Return the [X, Y] coordinate for the center point of the cell that contains the specified text.  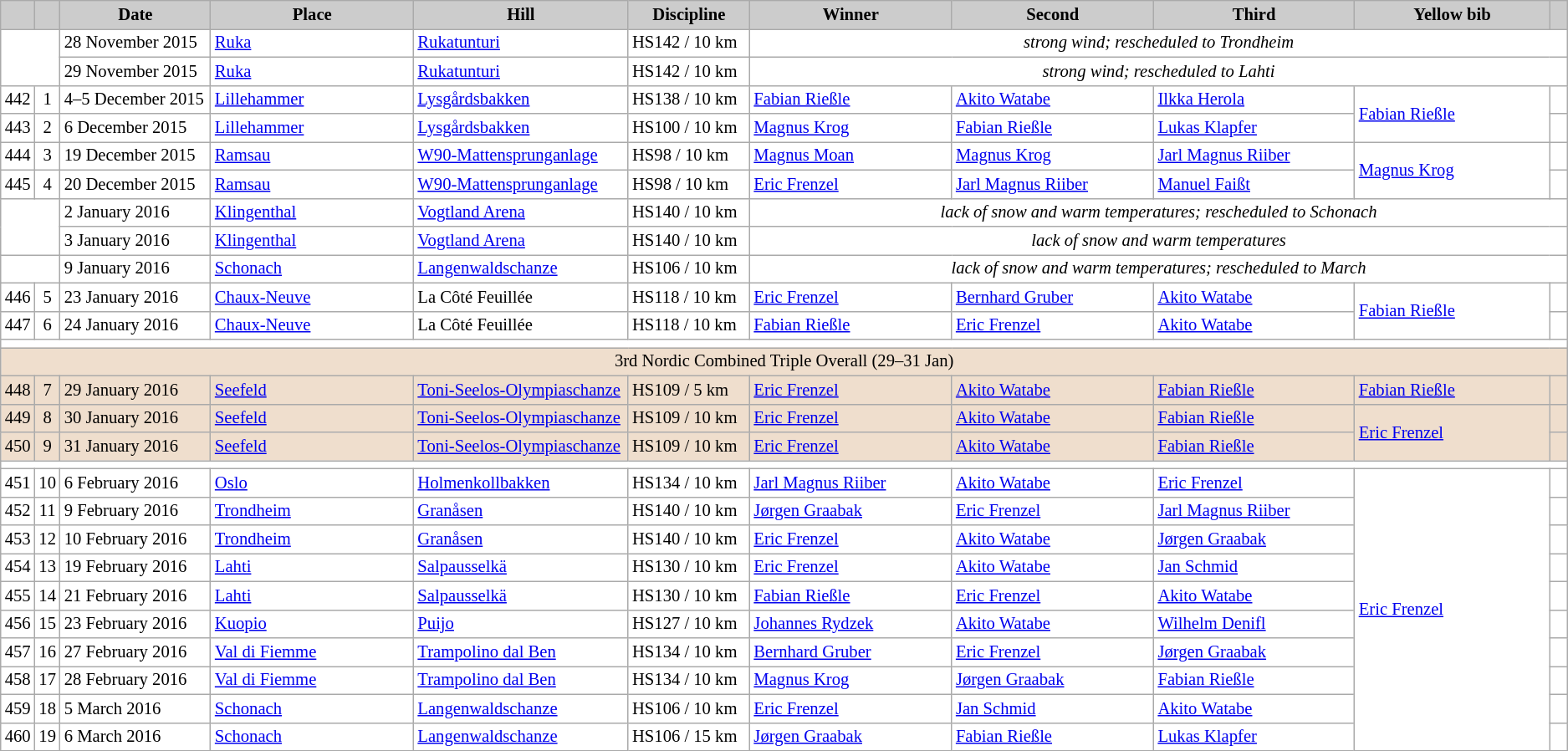
30 January 2016 [135, 418]
31 January 2016 [135, 446]
20 December 2015 [135, 184]
Second [1053, 14]
HS138 / 10 km [689, 100]
9 [47, 446]
5 [47, 297]
HS109 / 5 km [689, 390]
Holmenkollbakken [520, 483]
Place [313, 14]
2 January 2016 [135, 212]
Winner [850, 14]
Oslo [313, 483]
6 March 2016 [135, 737]
451 [18, 483]
454 [18, 567]
23 January 2016 [135, 297]
10 [47, 483]
HS100 / 10 km [689, 128]
24 January 2016 [135, 325]
10 February 2016 [135, 539]
19 [47, 737]
13 [47, 567]
11 [47, 511]
Manuel Faißt [1254, 184]
12 [47, 539]
HS127 / 10 km [689, 624]
6 February 2016 [135, 483]
Hill [520, 14]
18 [47, 708]
Wilhelm Denifl [1254, 624]
8 [47, 418]
15 [47, 624]
4–5 December 2015 [135, 100]
Puijo [520, 624]
19 December 2015 [135, 156]
3 [47, 156]
23 February 2016 [135, 624]
28 November 2015 [135, 43]
444 [18, 156]
19 February 2016 [135, 567]
6 [47, 325]
456 [18, 624]
28 February 2016 [135, 680]
7 [47, 390]
450 [18, 446]
453 [18, 539]
442 [18, 100]
21 February 2016 [135, 595]
1 [47, 100]
Ilkka Herola [1254, 100]
445 [18, 184]
455 [18, 595]
460 [18, 737]
9 January 2016 [135, 268]
459 [18, 708]
strong wind; rescheduled to Lahti [1158, 71]
5 March 2016 [135, 708]
Yellow bib [1452, 14]
443 [18, 128]
449 [18, 418]
17 [47, 680]
Third [1254, 14]
9 February 2016 [135, 511]
16 [47, 651]
458 [18, 680]
446 [18, 297]
27 February 2016 [135, 651]
6 December 2015 [135, 128]
Date [135, 14]
3 January 2016 [135, 240]
strong wind; rescheduled to Trondheim [1158, 43]
lack of snow and warm temperatures; rescheduled to March [1158, 268]
lack of snow and warm temperatures; rescheduled to Schonach [1158, 212]
HS106 / 15 km [689, 737]
lack of snow and warm temperatures [1158, 240]
Magnus Moan [850, 156]
448 [18, 390]
29 November 2015 [135, 71]
Discipline [689, 14]
Johannes Rydzek [850, 624]
4 [47, 184]
29 January 2016 [135, 390]
3rd Nordic Combined Triple Overall (29–31 Jan) [784, 361]
452 [18, 511]
Kuopio [313, 624]
14 [47, 595]
447 [18, 325]
457 [18, 651]
2 [47, 128]
